Output the (X, Y) coordinate of the center of the cell containing the given text.  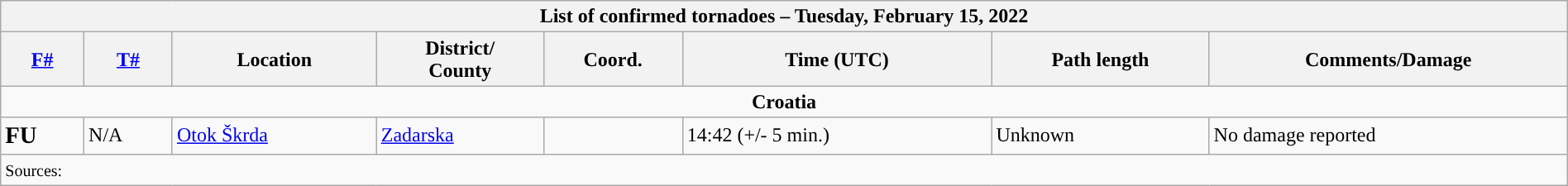
T# (129, 60)
Coord. (613, 60)
Croatia (784, 102)
N/A (129, 136)
Zadarska (460, 136)
14:42 (+/- 5 min.) (837, 136)
Sources: (784, 169)
F# (43, 60)
No damage reported (1388, 136)
FU (43, 136)
Unknown (1100, 136)
District/County (460, 60)
List of confirmed tornadoes – Tuesday, February 15, 2022 (784, 17)
Otok Škrda (275, 136)
Comments/Damage (1388, 60)
Time (UTC) (837, 60)
Path length (1100, 60)
Location (275, 60)
